Output the [X, Y] coordinate of the center of the cell containing the given text.  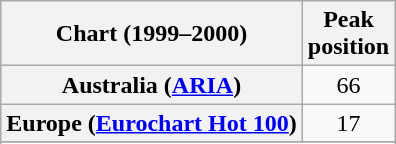
Chart (1999–2000) [152, 34]
Europe (Eurochart Hot 100) [152, 123]
Australia (ARIA) [152, 85]
17 [348, 123]
Peakposition [348, 34]
66 [348, 85]
